Scan for the cell matching the given text and deliver its (X, Y) coordinate at center. 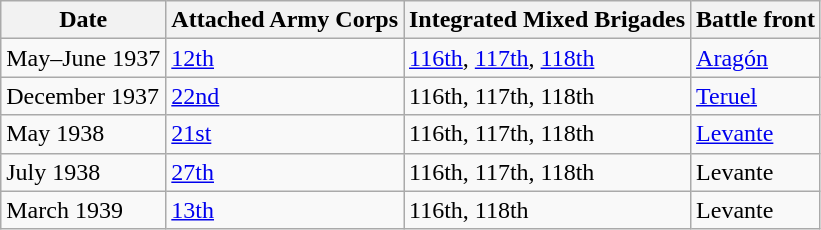
22nd (285, 96)
12th (285, 58)
July 1938 (84, 172)
21st (285, 134)
Integrated Mixed Brigades (548, 20)
Aragón (756, 58)
116th, 118th (548, 210)
May 1938 (84, 134)
27th (285, 172)
Teruel (756, 96)
March 1939 (84, 210)
Attached Army Corps (285, 20)
May–June 1937 (84, 58)
Date (84, 20)
13th (285, 210)
December 1937 (84, 96)
Battle front (756, 20)
